Pinpoint the cell where the given text exists, returning its [X, Y] midpoint coordinate. 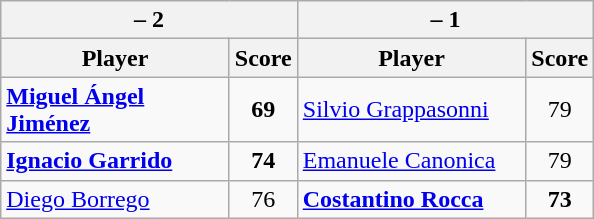
73 [560, 199]
Ignacio Garrido [116, 161]
Miguel Ángel Jiménez [116, 110]
Diego Borrego [116, 199]
Silvio Grappasonni [412, 110]
– 1 [446, 20]
– 2 [150, 20]
76 [263, 199]
74 [263, 161]
69 [263, 110]
Costantino Rocca [412, 199]
Emanuele Canonica [412, 161]
